Detect which cell encompasses the target text, then output its [x, y] center coordinate. 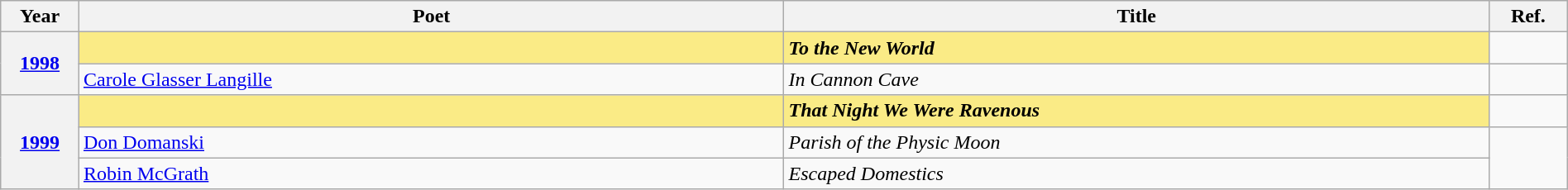
Escaped Domestics [1136, 173]
That Night We Were Ravenous [1136, 111]
To the New World [1136, 48]
Ref. [1528, 17]
Parish of the Physic Moon [1136, 142]
Carole Glasser Langille [432, 79]
In Cannon Cave [1136, 79]
1998 [40, 64]
Robin McGrath [432, 173]
Poet [432, 17]
Year [40, 17]
1999 [40, 142]
Title [1136, 17]
Don Domanski [432, 142]
